Capture the cell that displays the provided text and extract its [X, Y] central coordinate. 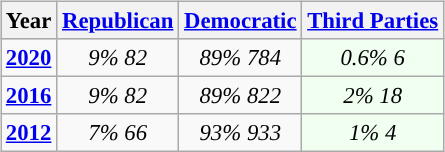
Republican [118, 21]
93% 933 [240, 133]
Year [29, 21]
0.6% 6 [373, 58]
1% 4 [373, 133]
2020 [29, 58]
Democratic [240, 21]
2% 18 [373, 96]
2016 [29, 96]
2012 [29, 133]
7% 66 [118, 133]
Third Parties [373, 21]
89% 784 [240, 58]
89% 822 [240, 96]
